Identify which cell holds the provided text, then report its (X, Y) central coordinate. 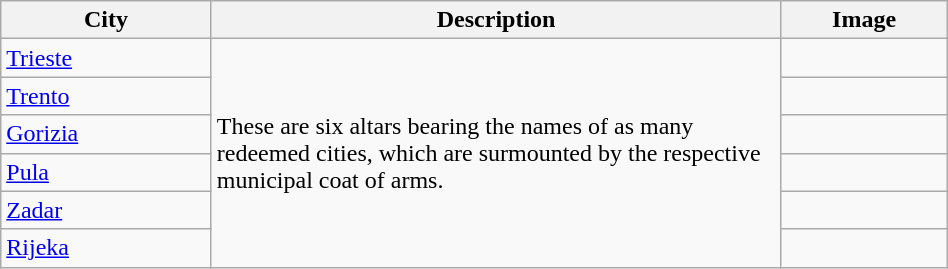
Description (496, 20)
Zadar (106, 210)
Trento (106, 96)
City (106, 20)
These are six altars bearing the names of as many redeemed cities, which are surmounted by the respective municipal coat of arms. (496, 153)
Pula (106, 172)
Image (864, 20)
Gorizia (106, 134)
Rijeka (106, 248)
Trieste (106, 58)
